Scan for the cell matching the given text and deliver its [X, Y] coordinate at center. 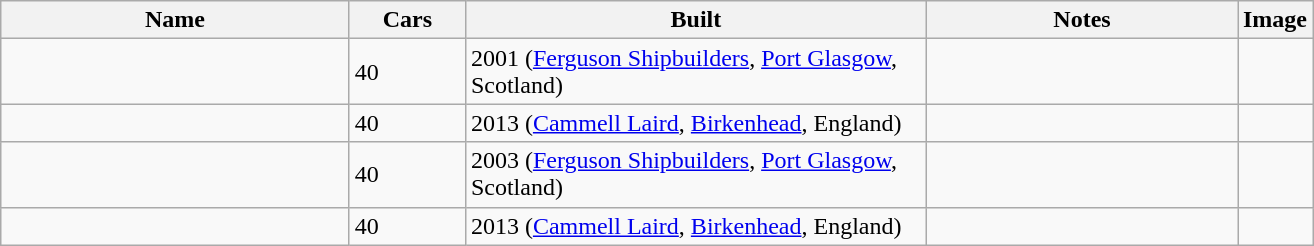
Cars [407, 20]
Built [696, 20]
2001 (Ferguson Shipbuilders, Port Glasgow, Scotland) [696, 72]
Name [176, 20]
Image [1276, 20]
Notes [1082, 20]
2003 (Ferguson Shipbuilders, Port Glasgow, Scotland) [696, 174]
